Search for the cell housing the specified text and yield its (X, Y) center coordinate. 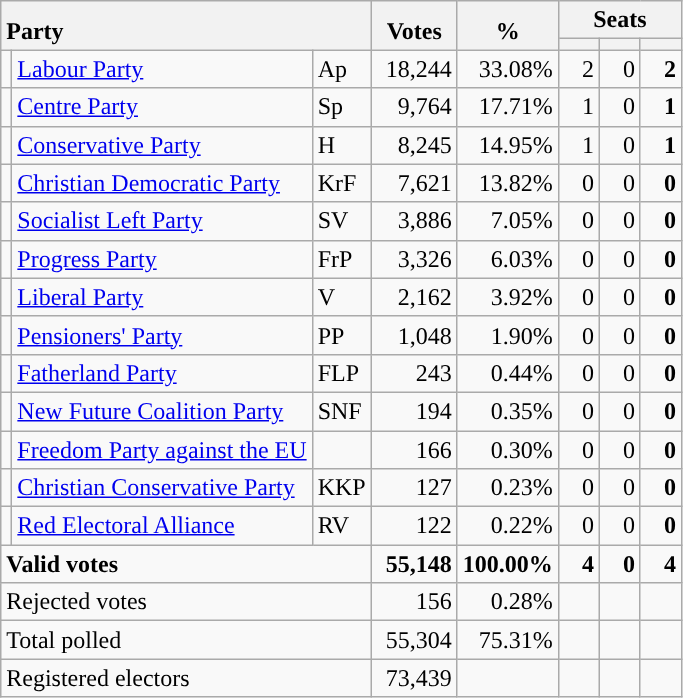
Progress Party (162, 259)
RV (342, 526)
SV (342, 221)
243 (414, 373)
0.30% (508, 449)
Fatherland Party (162, 373)
FLP (342, 373)
166 (414, 449)
Centre Party (162, 107)
18,244 (414, 69)
73,439 (414, 678)
55,148 (414, 564)
156 (414, 602)
100.00% (508, 564)
9,764 (414, 107)
Socialist Left Party (162, 221)
Votes (414, 26)
7,621 (414, 183)
127 (414, 488)
Sp (342, 107)
1.90% (508, 335)
KrF (342, 183)
Rejected votes (186, 602)
7.05% (508, 221)
0.22% (508, 526)
14.95% (508, 145)
2,162 (414, 297)
Ap (342, 69)
55,304 (414, 640)
Freedom Party against the EU (162, 449)
1,048 (414, 335)
V (342, 297)
75.31% (508, 640)
6.03% (508, 259)
Valid votes (186, 564)
0.35% (508, 411)
3,326 (414, 259)
Christian Conservative Party (162, 488)
3.92% (508, 297)
New Future Coalition Party (162, 411)
3,886 (414, 221)
0.44% (508, 373)
KKP (342, 488)
PP (342, 335)
Liberal Party (162, 297)
Labour Party (162, 69)
122 (414, 526)
0.23% (508, 488)
17.71% (508, 107)
Conservative Party (162, 145)
Pensioners' Party (162, 335)
Seats (620, 20)
Registered electors (186, 678)
0.28% (508, 602)
Red Electoral Alliance (162, 526)
33.08% (508, 69)
13.82% (508, 183)
194 (414, 411)
Total polled (186, 640)
FrP (342, 259)
8,245 (414, 145)
SNF (342, 411)
H (342, 145)
% (508, 26)
Party (186, 26)
Christian Democratic Party (162, 183)
